Detect which cell encompasses the target text, then output its [x, y] center coordinate. 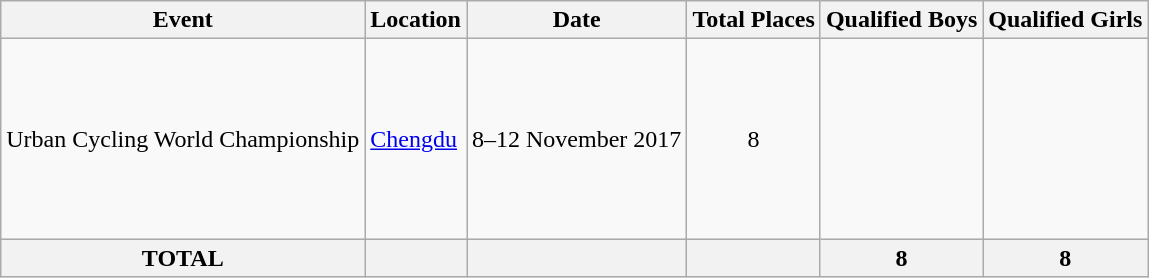
Qualified Girls [1066, 20]
Date [576, 20]
TOTAL [183, 258]
Chengdu [416, 139]
Qualified Boys [901, 20]
Total Places [754, 20]
Event [183, 20]
8–12 November 2017 [576, 139]
Urban Cycling World Championship [183, 139]
Location [416, 20]
